Provide the [x, y] coordinate of the cell's center where the given text is located.  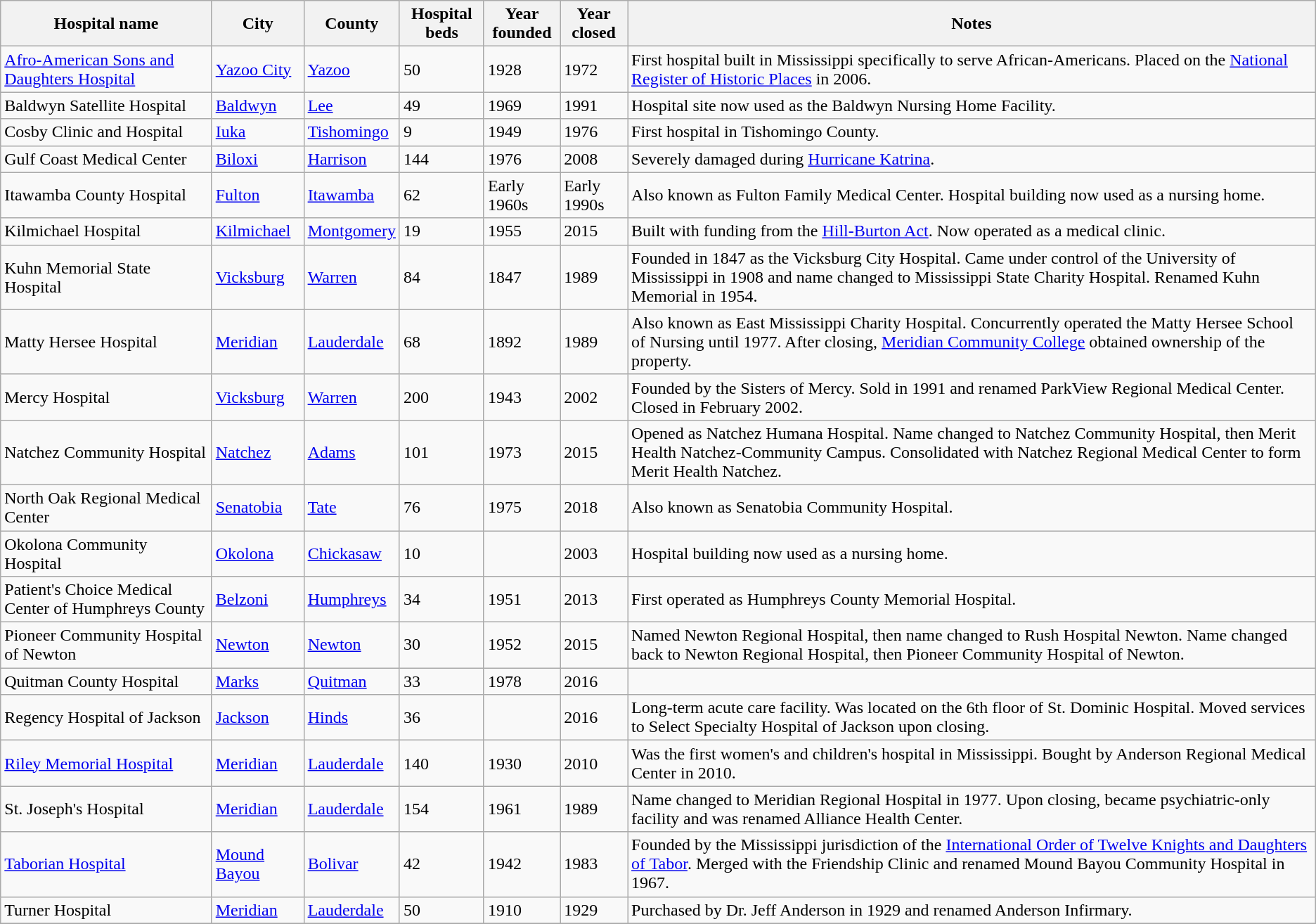
Marks [257, 681]
2013 [594, 599]
Kilmichael Hospital [106, 231]
First hospital built in Mississippi specifically to serve African-Americans. Placed on the National Register of Historic Places in 2006. [972, 69]
First operated as Humphreys County Memorial Hospital. [972, 599]
1952 [522, 646]
Baldwyn Satellite Hospital [106, 105]
30 [441, 646]
Humphreys [351, 599]
Quitman County Hospital [106, 681]
Mercy Hospital [106, 397]
144 [441, 159]
County [351, 24]
84 [441, 277]
1951 [522, 599]
Built with funding from the Hill-Burton Act. Now operated as a medical clinic. [972, 231]
Gulf Coast Medical Center [106, 159]
Harrison [351, 159]
1949 [522, 132]
Fulton [257, 195]
Hospital name [106, 24]
1929 [594, 910]
Was the first women's and children's hospital in Mississippi. Bought by Anderson Regional Medical Center in 2010. [972, 764]
1978 [522, 681]
34 [441, 599]
Kilmichael [257, 231]
Baldwyn [257, 105]
Biloxi [257, 159]
2008 [594, 159]
Iuka [257, 132]
Senatobia [257, 508]
Quitman [351, 681]
Afro-American Sons and Daughters Hospital [106, 69]
1955 [522, 231]
Regency Hospital of Jackson [106, 717]
1928 [522, 69]
200 [441, 397]
42 [441, 864]
154 [441, 809]
1930 [522, 764]
1991 [594, 105]
Itawamba County Hospital [106, 195]
Natchez [257, 452]
Chickasaw [351, 553]
Also known as Fulton Family Medical Center. Hospital building now used as a nursing home. [972, 195]
Montgomery [351, 231]
101 [441, 452]
Patient's Choice Medical Center of Humphreys County [106, 599]
2003 [594, 553]
33 [441, 681]
Itawamba [351, 195]
Matty Hersee Hospital [106, 342]
Name changed to Meridian Regional Hospital in 1977. Upon closing, became psychiatric-only facility and was renamed Alliance Health Center. [972, 809]
76 [441, 508]
140 [441, 764]
Pioneer Community Hospital of Newton [106, 646]
2002 [594, 397]
Notes [972, 24]
1975 [522, 508]
Hospital building now used as a nursing home. [972, 553]
68 [441, 342]
Hospital site now used as the Baldwyn Nursing Home Facility. [972, 105]
49 [441, 105]
City [257, 24]
North Oak Regional Medical Center [106, 508]
Founded by the Sisters of Mercy. Sold in 1991 and renamed ParkView Regional Medical Center. Closed in February 2002. [972, 397]
Purchased by Dr. Jeff Anderson in 1929 and renamed Anderson Infirmary. [972, 910]
1961 [522, 809]
19 [441, 231]
2018 [594, 508]
1972 [594, 69]
Jackson [257, 717]
Early 1960s [522, 195]
Okolona Community Hospital [106, 553]
1983 [594, 864]
Hospital beds [441, 24]
36 [441, 717]
Kuhn Memorial State Hospital [106, 277]
Yearfounded [522, 24]
2010 [594, 764]
Lee [351, 105]
Taborian Hospital [106, 864]
1973 [522, 452]
Turner Hospital [106, 910]
Tate [351, 508]
1969 [522, 105]
1910 [522, 910]
Cosby Clinic and Hospital [106, 132]
1942 [522, 864]
Tishomingo [351, 132]
1892 [522, 342]
Okolona [257, 553]
1943 [522, 397]
Riley Memorial Hospital [106, 764]
Yazoo [351, 69]
Mound Bayou [257, 864]
Bolivar [351, 864]
Natchez Community Hospital [106, 452]
Adams [351, 452]
Yazoo City [257, 69]
First hospital in Tishomingo County. [972, 132]
Yearclosed [594, 24]
62 [441, 195]
Belzoni [257, 599]
Early 1990s [594, 195]
Also known as Senatobia Community Hospital. [972, 508]
St. Joseph's Hospital [106, 809]
1847 [522, 277]
Hinds [351, 717]
Severely damaged during Hurricane Katrina. [972, 159]
9 [441, 132]
10 [441, 553]
